From the cell containing the given text, extract its center point as [X, Y] coordinate. 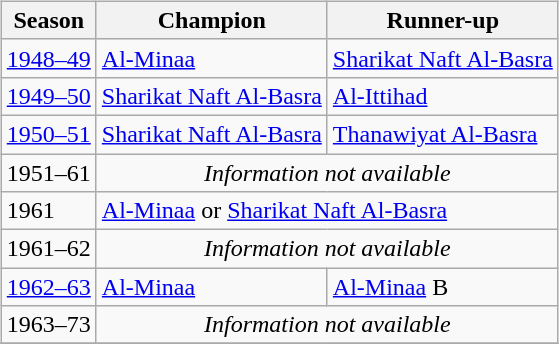
1950–51 [48, 134]
Al-Ittihad [442, 96]
Season [48, 20]
Thanawiyat Al-Basra [442, 134]
1961 [48, 211]
1963–73 [48, 325]
Al-Minaa B [442, 287]
1948–49 [48, 58]
1951–61 [48, 173]
1962–63 [48, 287]
1949–50 [48, 96]
Al-Minaa or Sharikat Naft Al-Basra [327, 211]
1961–62 [48, 249]
Runner-up [442, 20]
Champion [212, 20]
